Locate the cell with the specified text and output its (x, y) center coordinate. 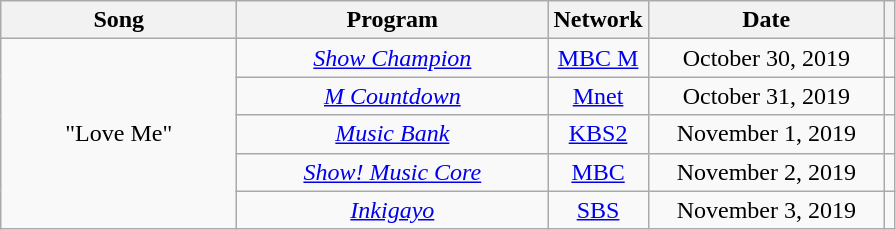
Network (598, 20)
SBS (598, 210)
October 30, 2019 (766, 58)
November 3, 2019 (766, 210)
Date (766, 20)
MBC M (598, 58)
Music Bank (392, 134)
"Love Me" (119, 134)
November 1, 2019 (766, 134)
Show! Music Core (392, 172)
Show Champion (392, 58)
November 2, 2019 (766, 172)
Mnet (598, 96)
Song (119, 20)
MBC (598, 172)
M Countdown (392, 96)
Program (392, 20)
KBS2 (598, 134)
October 31, 2019 (766, 96)
Inkigayo (392, 210)
